Capture the cell that displays the provided text and extract its (x, y) central coordinate. 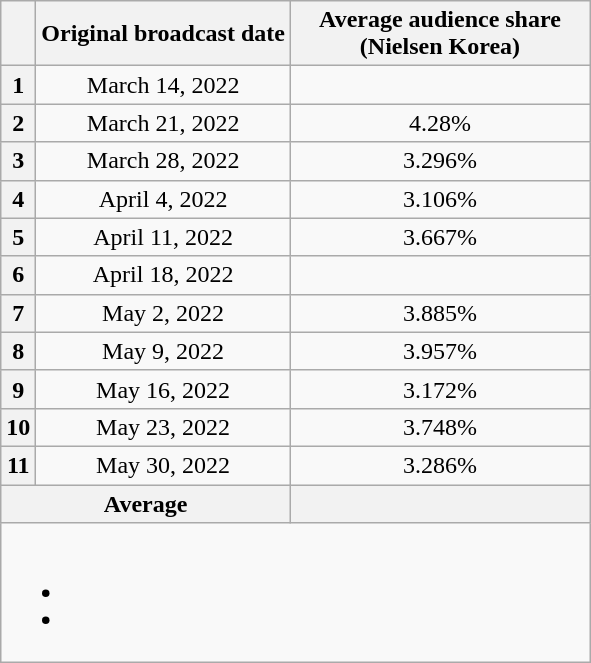
6 (18, 275)
3.667% (440, 237)
3.106% (440, 199)
4 (18, 199)
March 14, 2022 (164, 85)
3 (18, 161)
10 (18, 427)
3.286% (440, 465)
Average (146, 503)
April 11, 2022 (164, 237)
3.748% (440, 427)
May 9, 2022 (164, 351)
3.885% (440, 313)
May 30, 2022 (164, 465)
3.172% (440, 389)
2 (18, 123)
7 (18, 313)
May 16, 2022 (164, 389)
April 18, 2022 (164, 275)
4.28% (440, 123)
1 (18, 85)
Original broadcast date (164, 34)
May 2, 2022 (164, 313)
May 23, 2022 (164, 427)
8 (18, 351)
Average audience share(Nielsen Korea) (440, 34)
March 21, 2022 (164, 123)
March 28, 2022 (164, 161)
3.296% (440, 161)
5 (18, 237)
3.957% (440, 351)
April 4, 2022 (164, 199)
9 (18, 389)
11 (18, 465)
